For the text-containing cell, return its midpoint in [x, y] coordinate format. 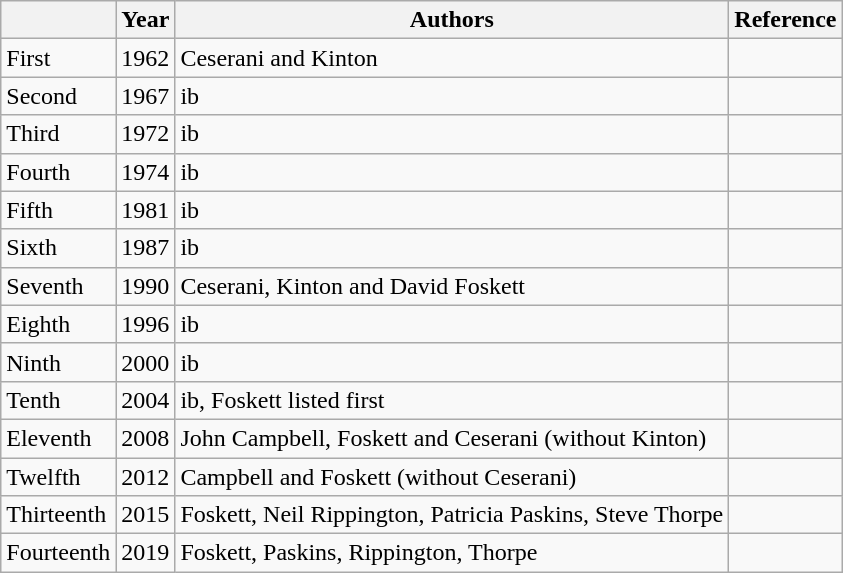
Fourth [58, 172]
Third [58, 134]
Fifth [58, 210]
First [58, 58]
Eleventh [58, 438]
2012 [146, 477]
Second [58, 96]
Fourteenth [58, 553]
Reference [786, 20]
Campbell and Foskett (without Ceserani) [452, 477]
1974 [146, 172]
Thirteenth [58, 515]
1972 [146, 134]
Ceserani, Kinton and David Foskett [452, 286]
Seventh [58, 286]
2015 [146, 515]
Tenth [58, 400]
Year [146, 20]
ib, Foskett listed first [452, 400]
Eighth [58, 324]
1981 [146, 210]
Authors [452, 20]
Foskett, Paskins, Rippington, Thorpe [452, 553]
Ninth [58, 362]
1962 [146, 58]
2004 [146, 400]
Foskett, Neil Rippington, Patricia Paskins, Steve Thorpe [452, 515]
1996 [146, 324]
Twelfth [58, 477]
1990 [146, 286]
1987 [146, 248]
Sixth [58, 248]
2000 [146, 362]
1967 [146, 96]
John Campbell, Foskett and Ceserani (without Kinton) [452, 438]
2008 [146, 438]
2019 [146, 553]
Ceserani and Kinton [452, 58]
